Return [x, y] of the center of cell containing provided text 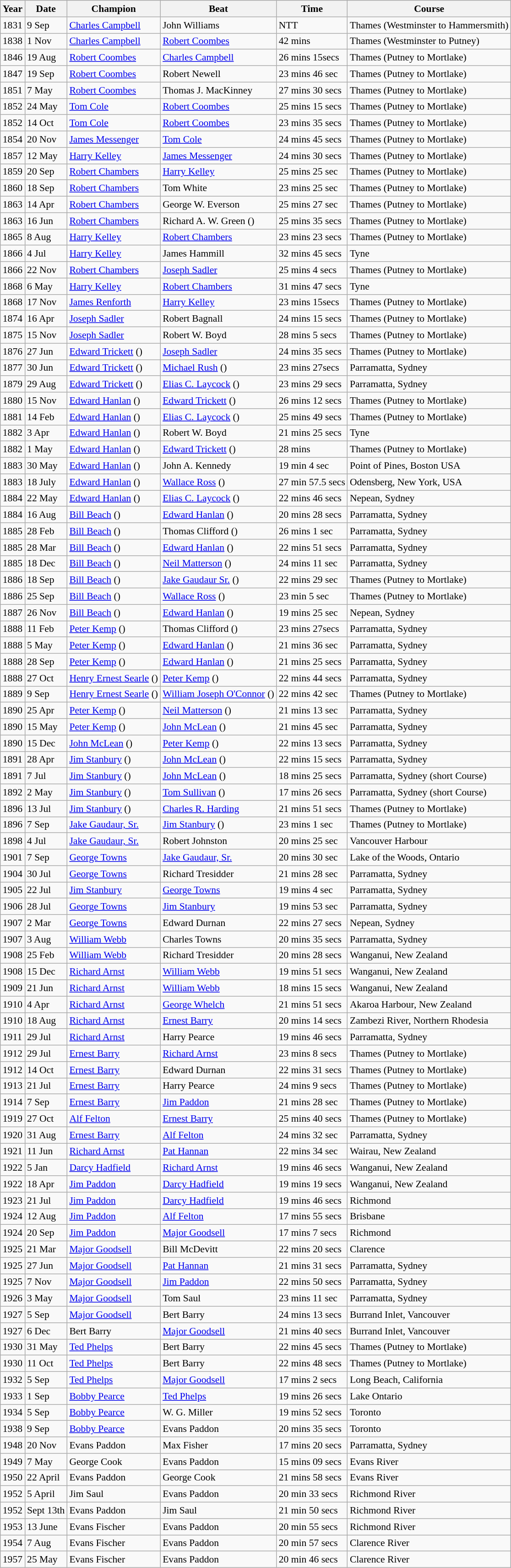
16 Aug [46, 515]
1949 [13, 1462]
Tom White [218, 188]
3 Apr [46, 433]
21 mins 40 secs [312, 1331]
22 mins 13 secs [312, 743]
24 mins 32 sec [312, 1135]
Wairau, New Zealand [429, 1151]
2 May [46, 792]
1934 [13, 1413]
1957 [13, 1560]
1831 [13, 25]
14 Apr [46, 205]
25 Apr [46, 711]
18 Aug [46, 1021]
25 mins 35 secs [312, 221]
24 mins 30 secs [312, 156]
1923 [13, 1201]
1913 [13, 1086]
Lake Ontario [429, 1396]
1948 [13, 1445]
25 mins 40 secs [312, 1119]
22 mins 31 secs [312, 1070]
25 Sep [46, 597]
19 min 4 sec [312, 466]
Charles R. Harding [218, 809]
1889 [13, 694]
1887 [13, 613]
1880 [13, 400]
29 Aug [46, 384]
31 Aug [46, 1135]
19 Aug [46, 58]
24 mins 11 sec [312, 564]
26 mins 1 sec [312, 531]
Sept 13th [46, 1511]
Long Beach, California [429, 1380]
1851 [13, 90]
30 Jun [46, 368]
1 May [46, 450]
5 Jan [46, 1168]
22 mins 46 secs [312, 499]
13 Jul [46, 809]
1881 [13, 417]
19 mins 26 secs [312, 1396]
22 mins 45 secs [312, 1347]
26 mins 15secs [312, 58]
12 May [46, 156]
25 Feb [46, 955]
24 May [46, 107]
17 mins 20 secs [312, 1445]
28 Apr [46, 760]
NTT [312, 25]
25 mins 49 secs [312, 417]
7 Nov [46, 1282]
1846 [13, 58]
1938 [13, 1429]
11 Jun [46, 1151]
1876 [13, 351]
22 mins 29 sec [312, 580]
22 mins 15 secs [312, 760]
15 mins 09 secs [312, 1462]
Brisbane [429, 1217]
30 Jul [46, 874]
1847 [13, 74]
22 mins 48 secs [312, 1364]
31 May [46, 1347]
22 mins 34 sec [312, 1151]
1932 [13, 1380]
22 Nov [46, 270]
Bill McDevitt [218, 1250]
1865 [13, 237]
1906 [13, 907]
28 Sep [46, 662]
22 mins 44 secs [312, 678]
W. G. Miller [218, 1413]
21 min 50 secs [312, 1511]
21 mins 13 sec [312, 711]
22 April [46, 1478]
1860 [13, 188]
18 mins 15 secs [312, 988]
23 mins 8 secs [312, 1053]
Clarence [429, 1250]
1901 [13, 858]
17 Nov [46, 302]
Zambezi River, Northern Rhodesia [429, 1021]
19 mins 52 secs [312, 1413]
21 Jun [46, 988]
19 mins 51 secs [312, 972]
Lake of the Woods, Ontario [429, 858]
26 Nov [46, 613]
Robert Newell [218, 74]
18 Dec [46, 564]
7 Aug [46, 1543]
1953 [13, 1527]
William Joseph O'Connor () [218, 694]
1857 [13, 156]
1933 [13, 1396]
17 mins 7 secs [312, 1233]
1898 [13, 841]
1 Nov [46, 41]
19 mins 19 secs [312, 1184]
20 min 57 secs [312, 1543]
23 mins 15secs [312, 302]
31 mins 47 secs [312, 286]
42 mins [312, 41]
23 mins 29 secs [312, 384]
23 mins 25 sec [312, 188]
3 Aug [46, 939]
1879 [13, 384]
19 Sep [46, 74]
1875 [13, 335]
24 mins 15 secs [312, 319]
20 min 33 secs [312, 1494]
22 May [46, 499]
19 mins 4 sec [312, 890]
James Hammill [218, 254]
1838 [13, 41]
22 mins 20 secs [312, 1250]
21 mins 45 sec [312, 727]
28 Mar [46, 548]
1950 [13, 1478]
24 mins 45 secs [312, 139]
20 mins 30 sec [312, 858]
Time [312, 9]
2 Mar [46, 923]
23 mins 46 sec [312, 74]
1911 [13, 1037]
28 Jul [46, 907]
23 mins 35 secs [312, 123]
18 mins 25 secs [312, 776]
1905 [13, 890]
Point of Pines, Boston USA [429, 466]
14 Feb [46, 417]
12 Aug [46, 1217]
1914 [13, 1102]
George W. Everson [218, 205]
16 Apr [46, 319]
25 mins 4 secs [312, 270]
7 Jul [46, 776]
1854 [13, 139]
6 May [46, 286]
21 Mar [46, 1250]
Robert Bagnall [218, 319]
1919 [13, 1119]
21 mins 58 secs [312, 1478]
25 mins 27 sec [312, 205]
25 mins 15 secs [312, 107]
21 mins 36 sec [312, 646]
Michael Rush () [218, 368]
Akaroa Harbour, New Zealand [429, 1004]
25 mins 25 sec [312, 172]
1920 [13, 1135]
John A. Kennedy [218, 466]
21 mins 31 secs [312, 1266]
26 mins 12 secs [312, 400]
23 mins 1 sec [312, 825]
Champion [114, 9]
27 min 57.5 secs [312, 482]
Thames (Westminster to Hammersmith) [429, 25]
17 mins 26 secs [312, 792]
25 May [46, 1560]
5 May [46, 646]
Tom Saul [218, 1299]
11 Feb [46, 629]
19 mins 53 sec [312, 907]
20 mins 14 secs [312, 1021]
Beat [218, 9]
1909 [13, 988]
5 April [46, 1494]
1892 [13, 792]
22 mins 27 secs [312, 923]
8 Aug [46, 237]
Thomas J. MacKinney [218, 90]
22 mins 51 secs [312, 548]
20 min 55 secs [312, 1527]
1 Sep [46, 1396]
1921 [13, 1151]
Vancouver Harbour [429, 841]
1926 [13, 1299]
28 mins [312, 450]
Tom Sullivan () [218, 792]
20 mins 25 sec [312, 841]
1954 [13, 1543]
3 May [46, 1299]
24 mins 9 secs [312, 1086]
16 Jun [46, 221]
Date [46, 9]
19 mins 25 sec [312, 613]
Year [13, 9]
1874 [13, 319]
23 mins 11 sec [312, 1299]
30 May [46, 466]
24 mins 35 secs [312, 351]
John Williams [218, 25]
Thames (Westminster to Putney) [429, 41]
22 Jul [46, 890]
11 Oct [46, 1364]
15 May [46, 727]
Odensberg, New York, USA [429, 482]
28 Feb [46, 531]
1859 [13, 172]
4 Apr [46, 1004]
Jake Gaudaur Sr. () [218, 580]
23 min 5 sec [312, 597]
28 mins 5 secs [312, 335]
13 June [46, 1527]
20 min 46 secs [312, 1560]
George Whelch [218, 1004]
Max Fisher [218, 1445]
1904 [13, 874]
6 Dec [46, 1331]
17 mins 2 secs [312, 1380]
James Renforth [114, 302]
24 mins 13 secs [312, 1315]
Course [429, 9]
23 mins 23 secs [312, 237]
18 July [46, 482]
Richard A. W. Green () [218, 221]
18 Apr [46, 1184]
22 mins 42 sec [312, 694]
22 mins 50 secs [312, 1282]
27 mins 30 secs [312, 90]
17 mins 55 secs [312, 1217]
Robert Johnston [218, 841]
32 mins 45 secs [312, 254]
1877 [13, 368]
Charles Towns [218, 939]
